Pinpoint the cell where the given text exists, returning its [x, y] midpoint coordinate. 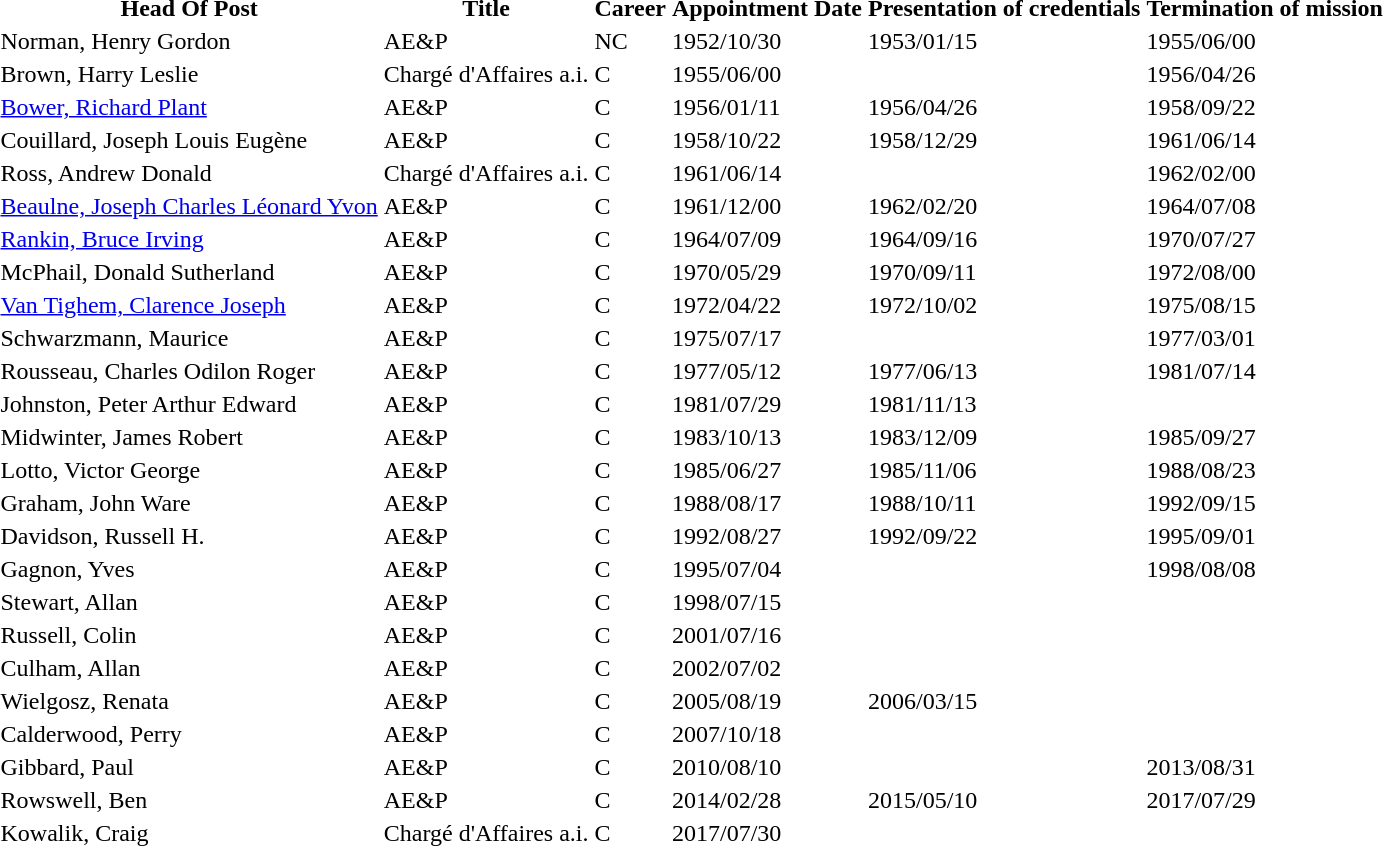
2002/07/02 [766, 668]
1983/10/13 [766, 437]
1998/07/15 [766, 602]
1995/07/04 [766, 569]
2010/08/10 [766, 767]
1964/09/16 [1004, 239]
1972/04/22 [766, 305]
1988/08/17 [766, 503]
1985/06/27 [766, 470]
1961/06/14 [766, 173]
1985/11/06 [1004, 470]
1958/12/29 [1004, 140]
1970/05/29 [766, 272]
2006/03/15 [1004, 701]
1992/09/22 [1004, 536]
1953/01/15 [1004, 41]
1956/04/26 [1004, 107]
1961/12/00 [766, 206]
1977/06/13 [1004, 371]
1992/08/27 [766, 536]
1975/07/17 [766, 338]
1983/12/09 [1004, 437]
1972/10/02 [1004, 305]
2007/10/18 [766, 734]
1952/10/30 [766, 41]
1981/07/29 [766, 404]
1962/02/20 [1004, 206]
NC [630, 41]
1958/10/22 [766, 140]
1964/07/09 [766, 239]
1981/11/13 [1004, 404]
2014/02/28 [766, 800]
1970/09/11 [1004, 272]
2001/07/16 [766, 635]
1988/10/11 [1004, 503]
1977/05/12 [766, 371]
2015/05/10 [1004, 800]
2005/08/19 [766, 701]
1955/06/00 [766, 74]
1956/01/11 [766, 107]
